Extract the (x, y) coordinate from the center of the cell holding the provided text.  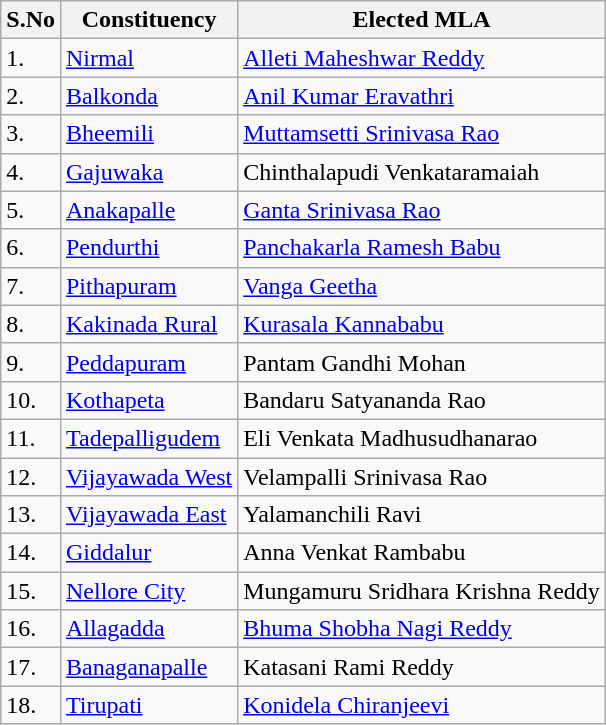
Kothapeta (148, 400)
11. (31, 438)
18. (31, 705)
Tadepalligudem (148, 438)
Katasani Rami Reddy (422, 667)
1. (31, 58)
Pendurthi (148, 248)
Panchakarla Ramesh Babu (422, 248)
17. (31, 667)
Bhuma Shobha Nagi Reddy (422, 629)
Pantam Gandhi Mohan (422, 362)
15. (31, 591)
Mungamuru Sridhara Krishna Reddy (422, 591)
Giddalur (148, 553)
16. (31, 629)
14. (31, 553)
Tirupati (148, 705)
Bheemili (148, 134)
Anil Kumar Eravathri (422, 96)
Vanga Geetha (422, 286)
Anna Venkat Rambabu (422, 553)
Vijayawada West (148, 477)
Elected MLA (422, 20)
6. (31, 248)
Constituency (148, 20)
Yalamanchili Ravi (422, 515)
10. (31, 400)
Nellore City (148, 591)
5. (31, 210)
Vijayawada East (148, 515)
12. (31, 477)
Ganta Srinivasa Rao (422, 210)
Anakapalle (148, 210)
Velampalli Srinivasa Rao (422, 477)
Banaganapalle (148, 667)
Konidela Chiranjeevi (422, 705)
3. (31, 134)
2. (31, 96)
13. (31, 515)
Kurasala Kannababu (422, 324)
Gajuwaka (148, 172)
S.No (31, 20)
Bandaru Satyananda Rao (422, 400)
Pithapuram (148, 286)
9. (31, 362)
8. (31, 324)
7. (31, 286)
Eli Venkata Madhusudhanarao (422, 438)
Alleti Maheshwar Reddy (422, 58)
Balkonda (148, 96)
Allagadda (148, 629)
Muttamsetti Srinivasa Rao (422, 134)
4. (31, 172)
Nirmal (148, 58)
Peddapuram (148, 362)
Kakinada Rural (148, 324)
Chinthalapudi Venkataramaiah (422, 172)
